Identify which cell holds the provided text, then report its (x, y) central coordinate. 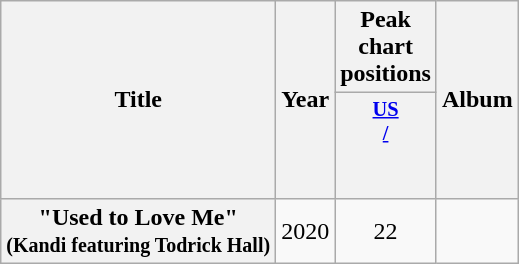
"Used to Love Me"(Kandi featuring Todrick Hall) (138, 230)
Album (477, 100)
Year (306, 100)
22 (386, 230)
US/ (386, 146)
Peak chart positions (386, 47)
2020 (306, 230)
Title (138, 100)
